Detect which cell encompasses the target text, then output its (x, y) center coordinate. 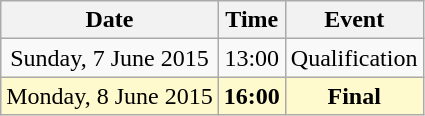
Date (110, 20)
Qualification (354, 58)
Sunday, 7 June 2015 (110, 58)
Monday, 8 June 2015 (110, 96)
16:00 (252, 96)
Time (252, 20)
Final (354, 96)
13:00 (252, 58)
Event (354, 20)
